Capture the cell that displays the provided text and extract its [X, Y] central coordinate. 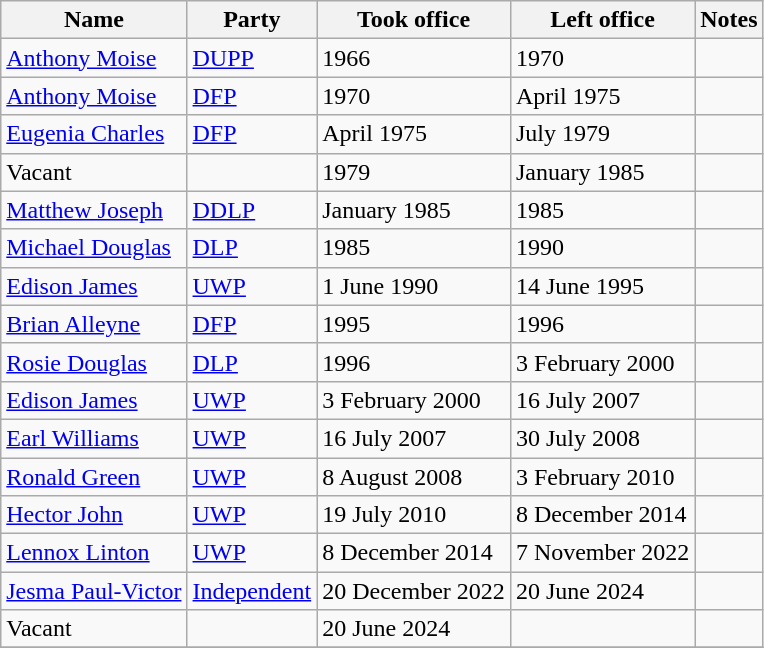
Took office [414, 20]
3 February 2010 [602, 477]
19 July 2010 [414, 515]
Independent [252, 591]
Matthew Joseph [94, 210]
Lennox Linton [94, 553]
30 July 2008 [602, 438]
1990 [602, 248]
1995 [414, 324]
Name [94, 20]
Ronald Green [94, 477]
July 1979 [602, 134]
Earl Williams [94, 438]
Eugenia Charles [94, 134]
Brian Alleyne [94, 324]
Notes [729, 20]
Party [252, 20]
DUPP [252, 58]
DDLP [252, 210]
Jesma Paul-Victor [94, 591]
1 June 1990 [414, 286]
7 November 2022 [602, 553]
1966 [414, 58]
Hector John [94, 515]
Left office [602, 20]
Rosie Douglas [94, 362]
Michael Douglas [94, 248]
1979 [414, 172]
20 December 2022 [414, 591]
14 June 1995 [602, 286]
8 August 2008 [414, 477]
